For the text-containing cell, return its midpoint in (X, Y) coordinate format. 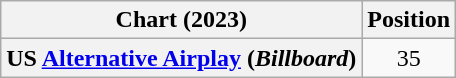
Chart (2023) (182, 20)
Position (409, 20)
35 (409, 58)
US Alternative Airplay (Billboard) (182, 58)
